Find where the given text appears and provide that cell's center as [X, Y] coordinate. 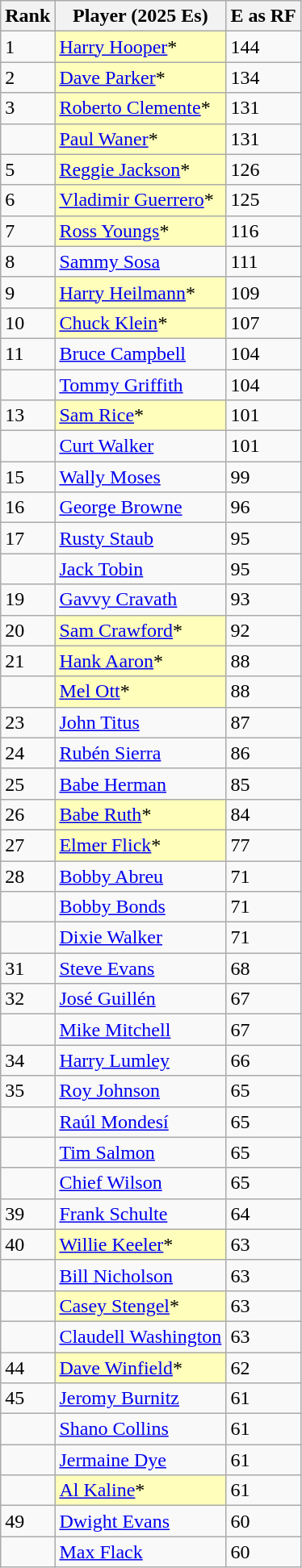
Dixie Walker [141, 938]
49 [27, 1521]
Max Flack [141, 1552]
E as RF [263, 16]
George Browne [141, 508]
Hank Aaron* [141, 661]
Ross Youngs* [141, 231]
10 [27, 323]
86 [263, 753]
Claudell Washington [141, 1336]
Dwight Evans [141, 1521]
Bruce Campbell [141, 353]
62 [263, 1368]
2 [27, 77]
25 [27, 784]
Frank Schulte [141, 1214]
21 [27, 661]
32 [27, 999]
134 [263, 77]
8 [27, 261]
José Guillén [141, 999]
16 [27, 508]
11 [27, 353]
Steve Evans [141, 968]
40 [27, 1244]
99 [263, 477]
23 [27, 722]
Raúl Mondesí [141, 1122]
John Titus [141, 722]
Rank [27, 16]
109 [263, 292]
Bill Nicholson [141, 1275]
111 [263, 261]
3 [27, 108]
19 [27, 600]
125 [263, 200]
13 [27, 416]
5 [27, 169]
Gavvy Cravath [141, 600]
Bobby Abreu [141, 876]
Al Kaline* [141, 1491]
Curt Walker [141, 446]
92 [263, 630]
Dave Winfield* [141, 1368]
6 [27, 200]
Player (2025 Es) [141, 16]
7 [27, 231]
96 [263, 508]
Willie Keeler* [141, 1244]
Mike Mitchell [141, 1030]
64 [263, 1214]
Jermaine Dye [141, 1460]
Bobby Bonds [141, 907]
107 [263, 323]
9 [27, 292]
Chuck Klein* [141, 323]
144 [263, 47]
Roy Johnson [141, 1091]
Tommy Griffith [141, 385]
Mel Ott* [141, 692]
Vladimir Guerrero* [141, 200]
24 [27, 753]
Rubén Sierra [141, 753]
85 [263, 784]
93 [263, 600]
28 [27, 876]
Harry Hooper* [141, 47]
Casey Stengel* [141, 1306]
Tim Salmon [141, 1152]
Harry Heilmann* [141, 292]
Sam Rice* [141, 416]
87 [263, 722]
Reggie Jackson* [141, 169]
77 [263, 845]
15 [27, 477]
Sam Crawford* [141, 630]
44 [27, 1368]
66 [263, 1060]
126 [263, 169]
31 [27, 968]
34 [27, 1060]
Rusty Staub [141, 538]
Chief Wilson [141, 1183]
Shano Collins [141, 1429]
Babe Ruth* [141, 814]
116 [263, 231]
Elmer Flick* [141, 845]
Babe Herman [141, 784]
Wally Moses [141, 477]
Paul Waner* [141, 139]
27 [27, 845]
26 [27, 814]
20 [27, 630]
Roberto Clemente* [141, 108]
39 [27, 1214]
68 [263, 968]
Sammy Sosa [141, 261]
17 [27, 538]
84 [263, 814]
Jeromy Burnitz [141, 1399]
45 [27, 1399]
35 [27, 1091]
Dave Parker* [141, 77]
Harry Lumley [141, 1060]
Jack Tobin [141, 569]
1 [27, 47]
